Return [X, Y] of the center of cell containing provided text 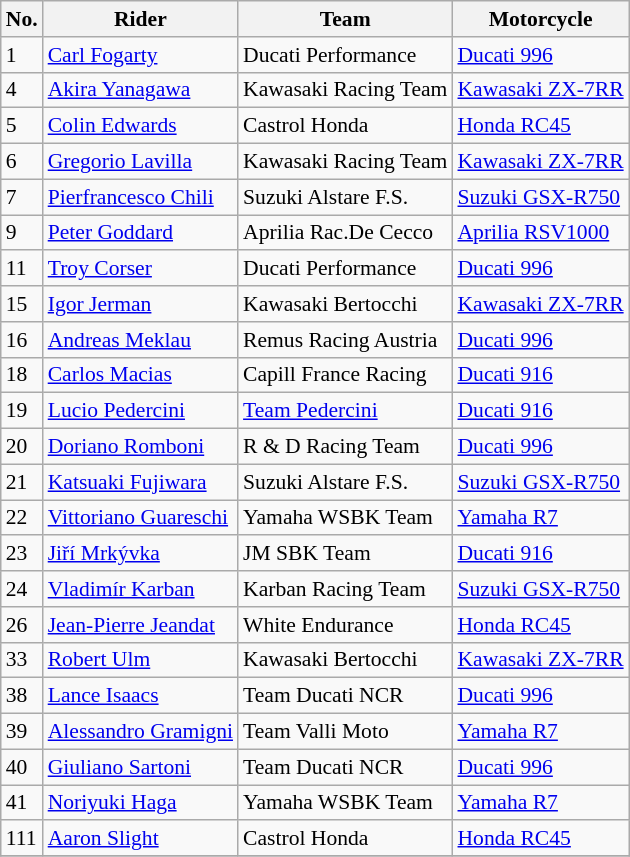
Pierfrancesco Chili [140, 197]
21 [22, 482]
White Endurance [345, 625]
R & D Racing Team [345, 447]
Akira Yanagawa [140, 90]
Vladimír Karban [140, 589]
Karban Racing Team [345, 589]
Vittoriano Guareschi [140, 518]
23 [22, 554]
JM SBK Team [345, 554]
Aprilia RSV1000 [540, 233]
18 [22, 375]
Jean-Pierre Jeandat [140, 625]
Jiří Mrkývka [140, 554]
Giuliano Sartoni [140, 767]
39 [22, 732]
Rider [140, 19]
Remus Racing Austria [345, 340]
Aaron Slight [140, 839]
40 [22, 767]
6 [22, 162]
26 [22, 625]
Team [345, 19]
7 [22, 197]
111 [22, 839]
Team Valli Moto [345, 732]
16 [22, 340]
22 [22, 518]
Aprilia Rac.De Cecco [345, 233]
33 [22, 660]
38 [22, 696]
Noriyuki Haga [140, 803]
Colin Edwards [140, 126]
1 [22, 55]
Katsuaki Fujiwara [140, 482]
4 [22, 90]
Carlos Macias [140, 375]
Team Pedercini [345, 411]
Carl Fogarty [140, 55]
Alessandro Gramigni [140, 732]
Robert Ulm [140, 660]
5 [22, 126]
No. [22, 19]
Peter Goddard [140, 233]
Capill France Racing [345, 375]
Gregorio Lavilla [140, 162]
Doriano Romboni [140, 447]
24 [22, 589]
11 [22, 269]
Lance Isaacs [140, 696]
Troy Corser [140, 269]
Andreas Meklau [140, 340]
Igor Jerman [140, 304]
15 [22, 304]
Motorcycle [540, 19]
9 [22, 233]
19 [22, 411]
41 [22, 803]
20 [22, 447]
Lucio Pedercini [140, 411]
